From the cell containing the given text, extract its center point as (X, Y) coordinate. 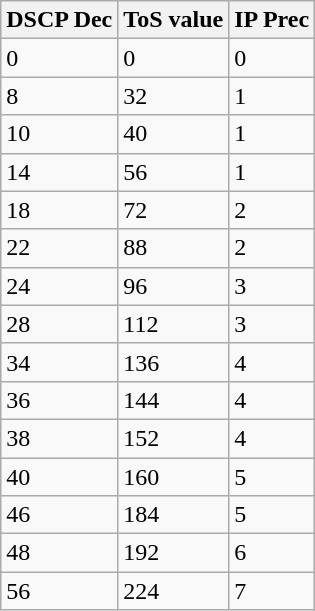
160 (174, 477)
38 (60, 438)
112 (174, 324)
88 (174, 248)
8 (60, 96)
224 (174, 591)
72 (174, 210)
144 (174, 400)
96 (174, 286)
18 (60, 210)
6 (272, 553)
ToS value (174, 20)
7 (272, 591)
14 (60, 172)
136 (174, 362)
152 (174, 438)
34 (60, 362)
28 (60, 324)
24 (60, 286)
22 (60, 248)
32 (174, 96)
10 (60, 134)
46 (60, 515)
36 (60, 400)
48 (60, 553)
IP Prec (272, 20)
192 (174, 553)
DSCP Dec (60, 20)
184 (174, 515)
